Locate the cell with the specified text and output its (x, y) center coordinate. 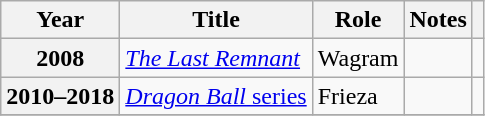
Title (216, 20)
2008 (60, 58)
Notes (438, 20)
Year (60, 20)
Frieza (358, 96)
Dragon Ball series (216, 96)
The Last Remnant (216, 58)
Wagram (358, 58)
2010–2018 (60, 96)
Role (358, 20)
